Capture the cell that displays the provided text and extract its (x, y) central coordinate. 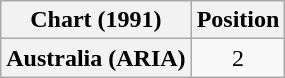
Australia (ARIA) (96, 58)
2 (238, 58)
Position (238, 20)
Chart (1991) (96, 20)
